Extract the [X, Y] coordinate from the center of the cell holding the provided text.  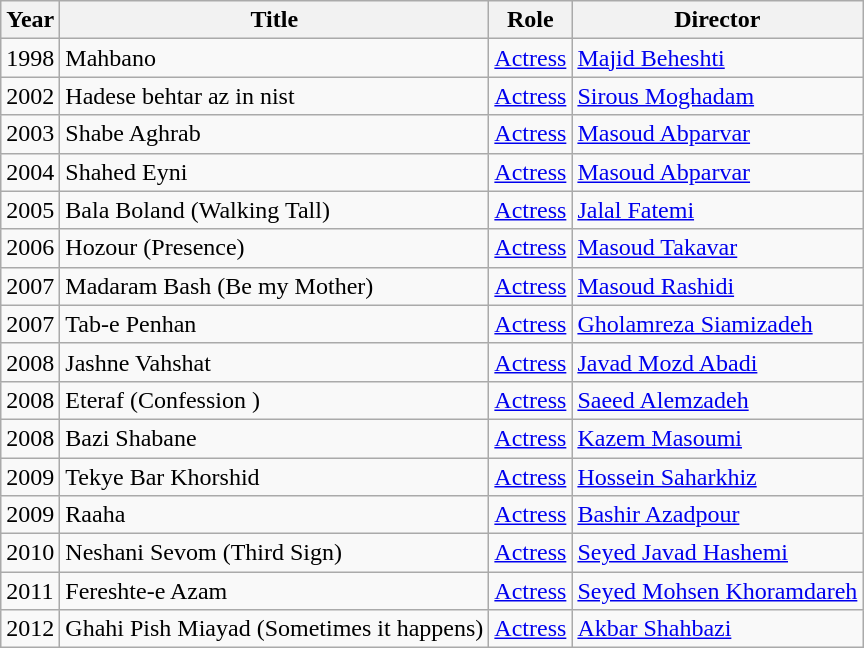
Javad Mozd Abadi [718, 362]
Raaha [274, 515]
Ghahi Pish Miayad (Sometimes it happens) [274, 629]
1998 [30, 58]
Saeed Alemzadeh [718, 400]
2004 [30, 172]
Hossein Saharkhiz [718, 477]
Sirous Moghadam [718, 96]
2003 [30, 134]
Mahbano [274, 58]
Seyed Javad Hashemi [718, 553]
Gholamreza Siamizadeh [718, 324]
Akbar Shahbazi [718, 629]
2002 [30, 96]
Fereshte-e Azam [274, 591]
Tab-e Penhan [274, 324]
Masoud Rashidi [718, 286]
Majid Beheshti [718, 58]
2006 [30, 248]
Director [718, 20]
Title [274, 20]
Bashir Azadpour [718, 515]
Year [30, 20]
Tekye Bar Khorshid [274, 477]
Hadese behtar az in nist [274, 96]
Masoud Takavar [718, 248]
Hozour (Presence) [274, 248]
2011 [30, 591]
Bala Boland (Walking Tall) [274, 210]
Bazi Shabane [274, 438]
Neshani Sevom (Third Sign) [274, 553]
Shabe Aghrab [274, 134]
2010 [30, 553]
Eteraf (Confession ) [274, 400]
2005 [30, 210]
Jashne Vahshat [274, 362]
Kazem Masoumi [718, 438]
Seyed Mohsen Khoramdareh [718, 591]
2012 [30, 629]
Madaram Bash (Be my Mother) [274, 286]
Jalal Fatemi [718, 210]
Shahed Eyni [274, 172]
Role [530, 20]
